Determine the [x, y] coordinate at the center of the cell enclosing the given text.  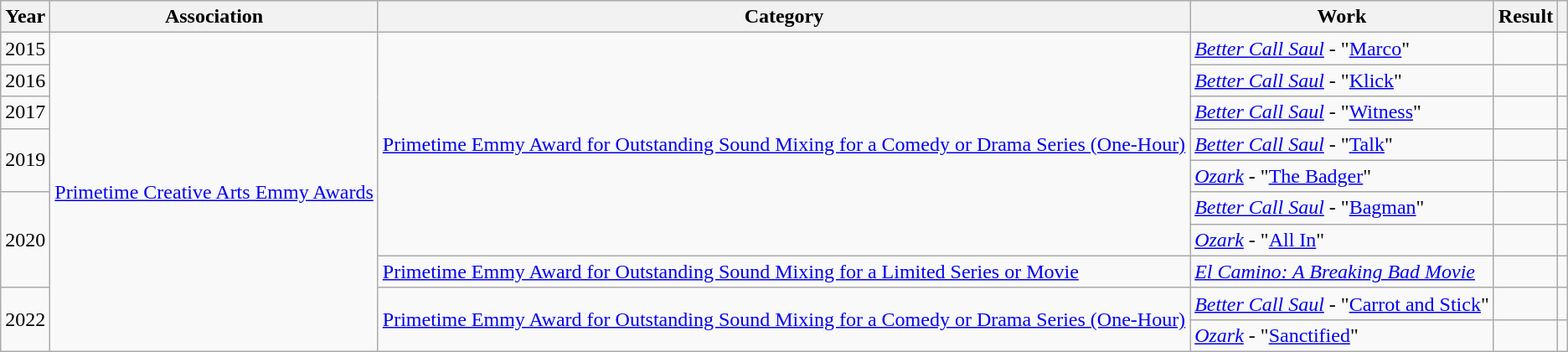
Ozark - "The Badger" [1342, 176]
Better Call Saul - "Witness" [1342, 112]
Year [25, 17]
Result [1525, 17]
Work [1342, 17]
Ozark - "All In" [1342, 240]
2016 [25, 80]
2022 [25, 319]
2020 [25, 240]
2015 [25, 49]
Primetime Creative Arts Emmy Awards [214, 193]
Better Call Saul - "Talk" [1342, 144]
Association [214, 17]
Ozark - "Sanctified" [1342, 335]
Better Call Saul - "Klick" [1342, 80]
Category [784, 17]
Better Call Saul - "Bagman" [1342, 208]
2017 [25, 112]
Primetime Emmy Award for Outstanding Sound Mixing for a Limited Series or Movie [784, 272]
El Camino: A Breaking Bad Movie [1342, 272]
2019 [25, 160]
Better Call Saul - "Marco" [1342, 49]
Better Call Saul - "Carrot and Stick" [1342, 303]
